Capture the cell that displays the provided text and extract its [x, y] central coordinate. 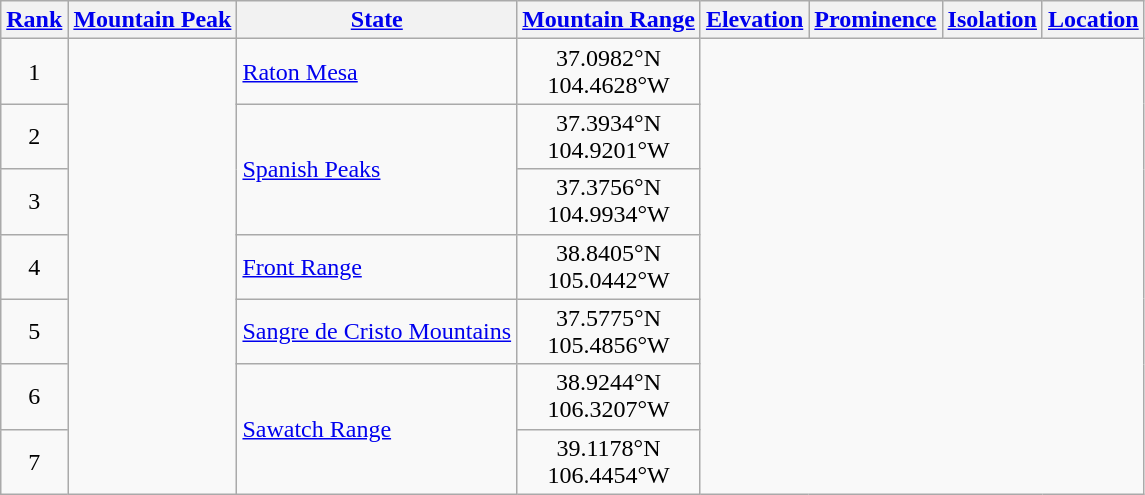
6 [34, 396]
37.0982°N104.4628°W [609, 72]
Sangre de Cristo Mountains [377, 332]
Spanish Peaks [377, 169]
Location [1093, 20]
37.5775°N105.4856°W [609, 332]
Mountain Peak [152, 20]
Isolation [992, 20]
Mountain Range [609, 20]
37.3756°N104.9934°W [609, 202]
5 [34, 332]
38.8405°N105.0442°W [609, 266]
39.1178°N106.4454°W [609, 462]
37.3934°N104.9201°W [609, 136]
Front Range [377, 266]
38.9244°N106.3207°W [609, 396]
4 [34, 266]
Raton Mesa [377, 72]
Sawatch Range [377, 429]
Rank [34, 20]
Elevation [754, 20]
3 [34, 202]
7 [34, 462]
1 [34, 72]
State [377, 20]
Prominence [876, 20]
2 [34, 136]
